For the text-containing cell, return its midpoint in (x, y) coordinate format. 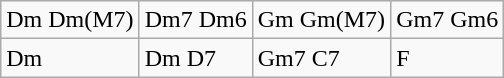
Dm Dm(M7) (70, 20)
Gm7 Gm6 (448, 20)
Dm (70, 58)
Dm7 Dm6 (196, 20)
Gm7 C7 (321, 58)
Gm Gm(M7) (321, 20)
Dm D7 (196, 58)
F (448, 58)
